Output the [X, Y] coordinate of the center of the cell containing the given text.  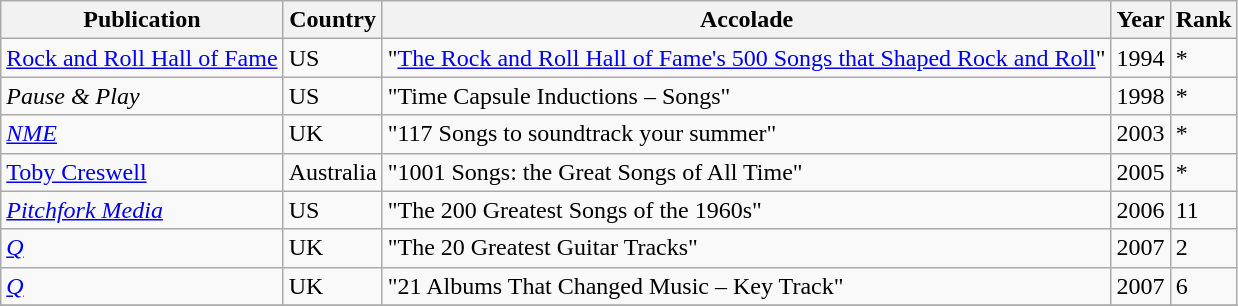
Country [332, 20]
2003 [1140, 134]
Year [1140, 20]
"1001 Songs: the Great Songs of All Time" [746, 172]
"117 Songs to soundtrack your summer" [746, 134]
1998 [1140, 96]
Rank [1204, 20]
2 [1204, 248]
Rock and Roll Hall of Fame [142, 58]
2006 [1140, 210]
"The 200 Greatest Songs of the 1960s" [746, 210]
NME [142, 134]
"Time Capsule Inductions – Songs" [746, 96]
Australia [332, 172]
Pitchfork Media [142, 210]
Pause & Play [142, 96]
Toby Creswell [142, 172]
1994 [1140, 58]
"The 20 Greatest Guitar Tracks" [746, 248]
Accolade [746, 20]
"21 Albums That Changed Music – Key Track" [746, 286]
Publication [142, 20]
2005 [1140, 172]
"The Rock and Roll Hall of Fame's 500 Songs that Shaped Rock and Roll" [746, 58]
6 [1204, 286]
11 [1204, 210]
